Determine the [x, y] coordinate at the center of the cell enclosing the given text.  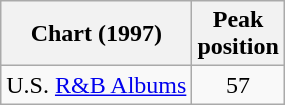
Peakposition [238, 34]
Chart (1997) [96, 34]
57 [238, 85]
U.S. R&B Albums [96, 85]
